Determine the (x, y) coordinate at the center of the cell enclosing the given text.  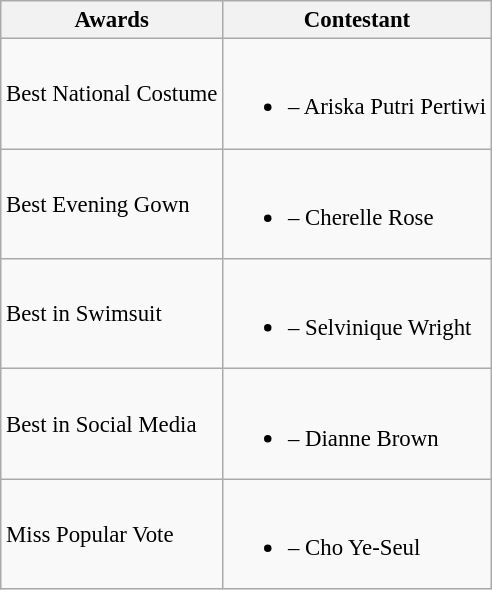
Awards (112, 20)
– Dianne Brown (358, 424)
– Cherelle Rose (358, 204)
Contestant (358, 20)
– Cho Ye-Seul (358, 534)
Best Evening Gown (112, 204)
Best in Swimsuit (112, 314)
Best in Social Media (112, 424)
– Selvinique Wright (358, 314)
Miss Popular Vote (112, 534)
Best National Costume (112, 94)
– Ariska Putri Pertiwi (358, 94)
